Output the [x, y] coordinate of the center of the cell containing the given text.  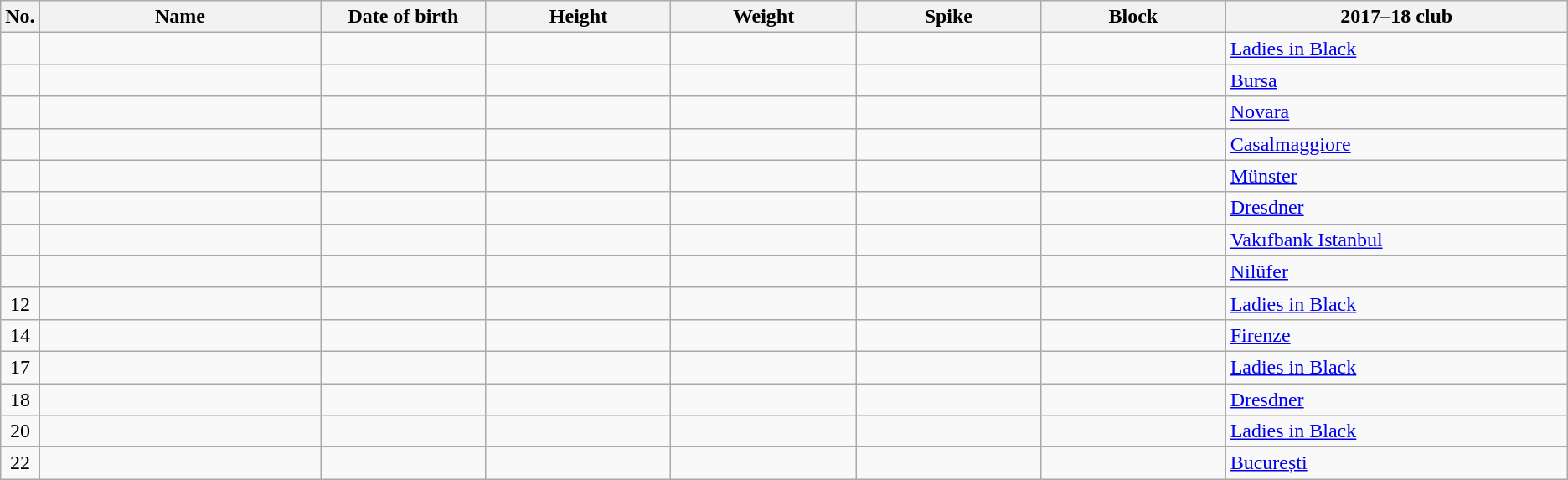
14 [20, 335]
București [1396, 463]
Nilüfer [1396, 271]
No. [20, 17]
17 [20, 367]
Date of birth [404, 17]
Vakıfbank Istanbul [1396, 240]
Spike [948, 17]
Casalmaggiore [1396, 144]
Münster [1396, 176]
Height [578, 17]
12 [20, 303]
20 [20, 431]
Firenze [1396, 335]
Bursa [1396, 80]
Name [180, 17]
Novara [1396, 112]
22 [20, 463]
Weight [764, 17]
2017–18 club [1396, 17]
Block [1134, 17]
18 [20, 400]
